Output the [x, y] coordinate of the center of the cell containing the given text.  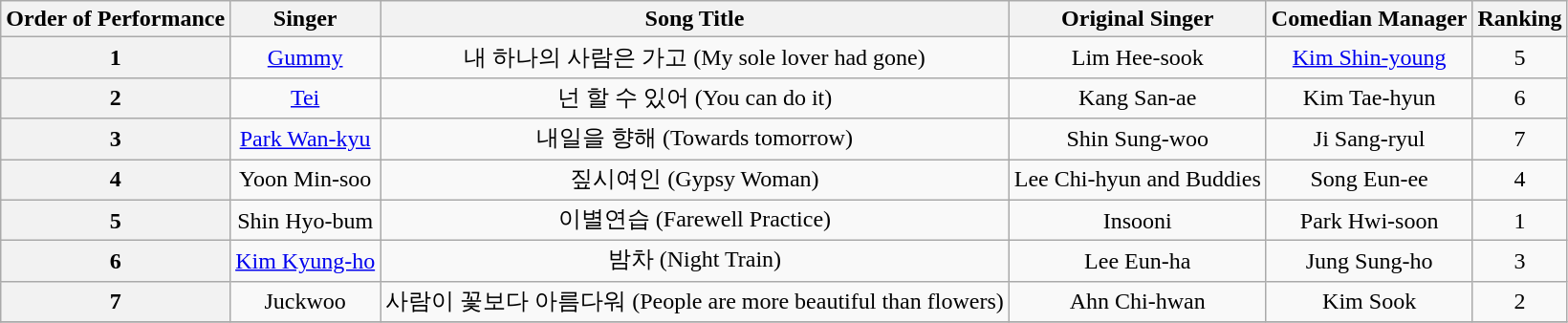
Shin Hyo-bum [306, 220]
내 하나의 사람은 가고 (My sole lover had gone) [695, 57]
Kim Tae-hyun [1369, 97]
Kang San-ae [1138, 97]
Original Singer [1138, 19]
Tei [306, 97]
사람이 꽃보다 아름다워 (People are more beautiful than flowers) [695, 302]
Song Title [695, 19]
Ji Sang-ryul [1369, 140]
Ranking [1520, 19]
Jung Sung-ho [1369, 262]
짚시여인 (Gypsy Woman) [695, 180]
Singer [306, 19]
밤차 (Night Train) [695, 262]
Comedian Manager [1369, 19]
Ahn Chi-hwan [1138, 302]
이별연습 (Farewell Practice) [695, 220]
Gummy [306, 57]
Yoon Min-soo [306, 180]
Juckwoo [306, 302]
내일을 향해 (Towards tomorrow) [695, 140]
Kim Sook [1369, 302]
Kim Kyung-ho [306, 262]
Lee Chi-hyun and Buddies [1138, 180]
Kim Shin-young [1369, 57]
Park Hwi-soon [1369, 220]
Park Wan-kyu [306, 140]
넌 할 수 있어 (You can do it) [695, 97]
Order of Performance [116, 19]
Song Eun-ee [1369, 180]
Shin Sung-woo [1138, 140]
Lee Eun-ha [1138, 262]
Insooni [1138, 220]
Lim Hee-sook [1138, 57]
